Output the [X, Y] coordinate of the center of the cell containing the given text.  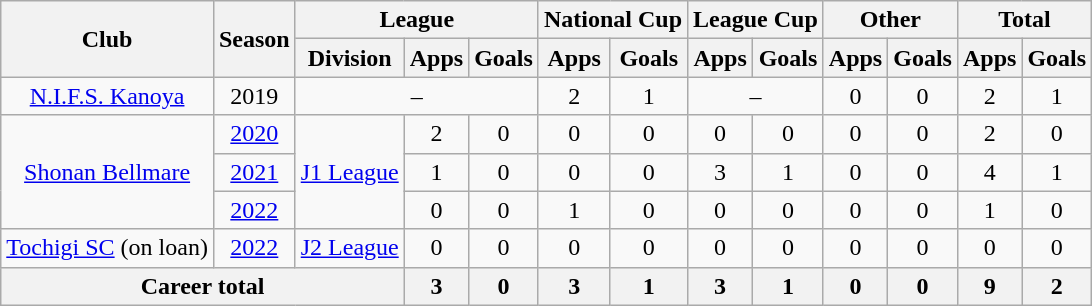
League Cup [756, 20]
Total [1024, 20]
N.I.F.S. Kanoya [108, 96]
Shonan Bellmare [108, 172]
9 [989, 286]
Division [350, 58]
Season [254, 39]
National Cup [612, 20]
Career total [202, 286]
Other [890, 20]
4 [989, 172]
2020 [254, 134]
J1 League [350, 172]
Tochigi SC (on loan) [108, 248]
League [416, 20]
Club [108, 39]
2021 [254, 172]
2019 [254, 96]
J2 League [350, 248]
